Output the (x, y) coordinate of the center of the cell containing the given text.  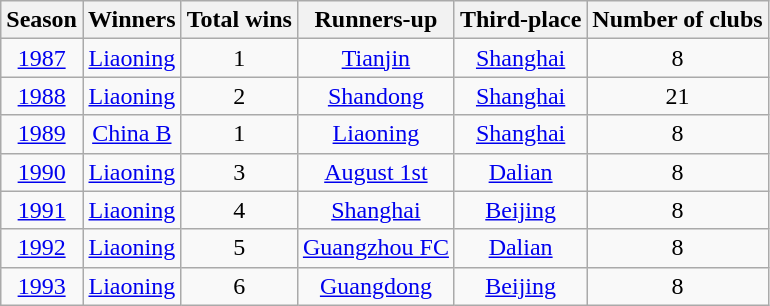
Runners-up (376, 20)
1987 (42, 58)
China B (132, 134)
Shandong (376, 96)
2 (239, 96)
Total wins (239, 20)
Season (42, 20)
3 (239, 172)
1988 (42, 96)
21 (678, 96)
Guangdong (376, 286)
August 1st (376, 172)
Third-place (520, 20)
1991 (42, 210)
1989 (42, 134)
Guangzhou FC (376, 248)
Winners (132, 20)
Number of clubs (678, 20)
4 (239, 210)
5 (239, 248)
1992 (42, 248)
1993 (42, 286)
6 (239, 286)
1990 (42, 172)
Tianjin (376, 58)
